Scan for the cell matching the given text and deliver its (X, Y) coordinate at center. 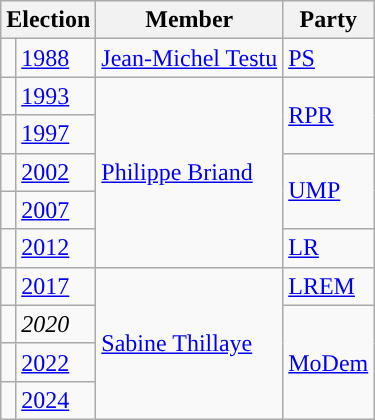
2024 (56, 400)
2017 (56, 286)
UMP (328, 191)
PS (328, 58)
Jean-Michel Testu (190, 58)
LR (328, 248)
MoDem (328, 362)
LREM (328, 286)
1997 (56, 134)
Member (190, 20)
1988 (56, 58)
Election (48, 20)
2012 (56, 248)
2022 (56, 362)
2020 (56, 324)
Party (328, 20)
RPR (328, 115)
2002 (56, 172)
Sabine Thillaye (190, 343)
Philippe Briand (190, 172)
1993 (56, 96)
2007 (56, 210)
